Output the (X, Y) coordinate of the center of the cell containing the given text.  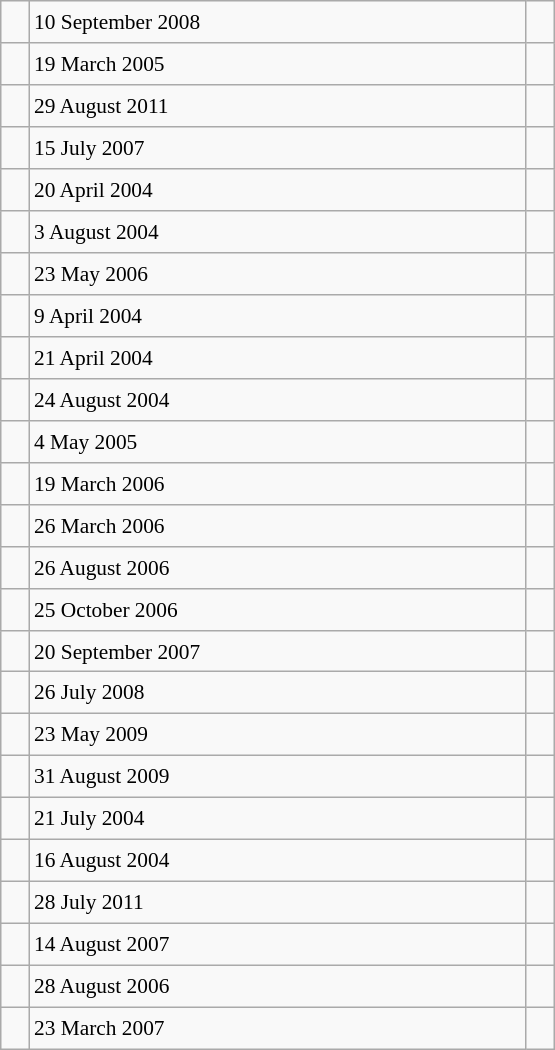
23 May 2009 (278, 735)
26 August 2006 (278, 567)
31 August 2009 (278, 777)
15 July 2007 (278, 148)
25 October 2006 (278, 609)
9 April 2004 (278, 316)
24 August 2004 (278, 399)
21 July 2004 (278, 819)
3 August 2004 (278, 232)
26 July 2008 (278, 693)
28 July 2011 (278, 903)
26 March 2006 (278, 525)
19 March 2005 (278, 64)
21 April 2004 (278, 358)
20 April 2004 (278, 190)
19 March 2006 (278, 483)
20 September 2007 (278, 651)
16 August 2004 (278, 861)
10 September 2008 (278, 22)
23 May 2006 (278, 274)
14 August 2007 (278, 945)
4 May 2005 (278, 441)
28 August 2006 (278, 986)
23 March 2007 (278, 1028)
29 August 2011 (278, 106)
